Identify which cell holds the provided text, then report its (x, y) central coordinate. 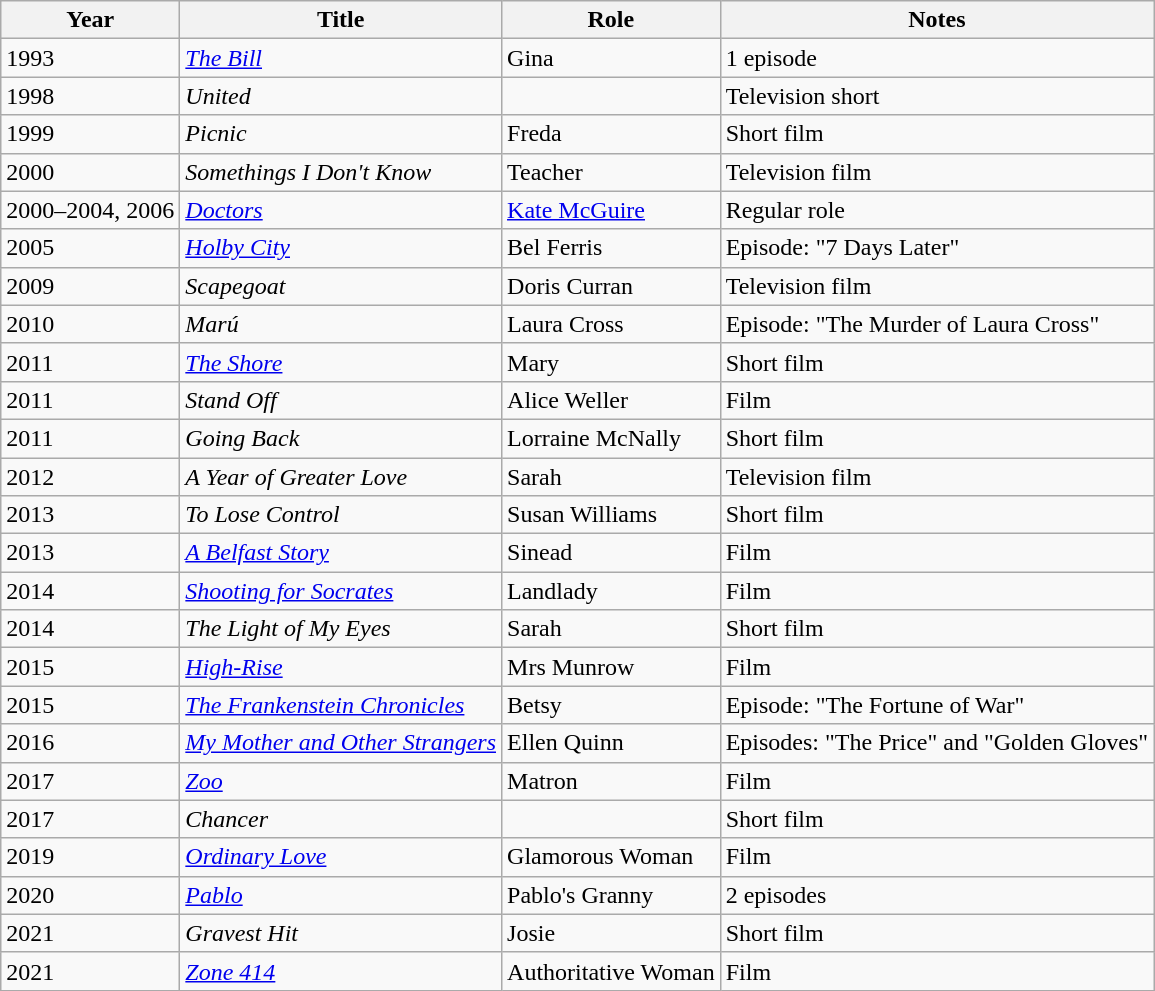
2009 (90, 286)
Chancer (341, 819)
Sinead (612, 553)
Doris Curran (612, 286)
1993 (90, 58)
Alice Weller (612, 400)
Pablo (341, 895)
Episodes: "The Price" and "Golden Gloves" (937, 743)
Year (90, 20)
Episode: "The Murder of Laura Cross" (937, 324)
Susan Williams (612, 515)
Lorraine McNally (612, 438)
Role (612, 20)
1998 (90, 96)
Glamorous Woman (612, 857)
Stand Off (341, 400)
A Year of Greater Love (341, 477)
Doctors (341, 210)
Gravest Hit (341, 933)
2019 (90, 857)
Teacher (612, 172)
My Mother and Other Strangers (341, 743)
1 episode (937, 58)
Gina (612, 58)
Title (341, 20)
Landlady (612, 591)
Bel Ferris (612, 248)
The Frankenstein Chronicles (341, 705)
Going Back (341, 438)
Shooting for Socrates (341, 591)
Ordinary Love (341, 857)
Somethings I Don't Know (341, 172)
Regular role (937, 210)
Picnic (341, 134)
Laura Cross (612, 324)
Authoritative Woman (612, 971)
Freda (612, 134)
2012 (90, 477)
To Lose Control (341, 515)
2005 (90, 248)
2 episodes (937, 895)
Zone 414 (341, 971)
Josie (612, 933)
Pablo's Granny (612, 895)
Betsy (612, 705)
The Bill (341, 58)
2016 (90, 743)
Holby City (341, 248)
2010 (90, 324)
Ellen Quinn (612, 743)
United (341, 96)
Scapegoat (341, 286)
2020 (90, 895)
High-Rise (341, 667)
Zoo (341, 781)
The Shore (341, 362)
2000–2004, 2006 (90, 210)
Episode: "7 Days Later" (937, 248)
Mrs Munrow (612, 667)
Kate McGuire (612, 210)
Television short (937, 96)
The Light of My Eyes (341, 629)
Notes (937, 20)
1999 (90, 134)
Mary (612, 362)
Marú (341, 324)
Episode: "The Fortune of War" (937, 705)
A Belfast Story (341, 553)
2000 (90, 172)
Matron (612, 781)
